Identify which cell holds the provided text, then report its (x, y) central coordinate. 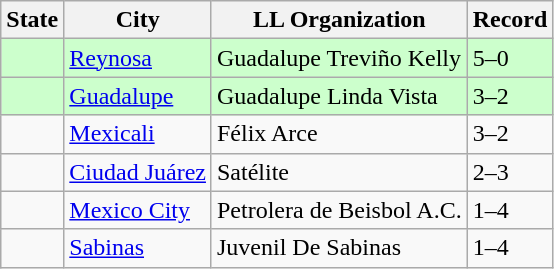
Félix Arce (339, 134)
LL Organization (339, 20)
Mexicali (138, 134)
Guadalupe Linda Vista (339, 96)
Reynosa (138, 58)
2–3 (510, 172)
City (138, 20)
State (32, 20)
Guadalupe Treviño Kelly (339, 58)
Guadalupe (138, 96)
Mexico City (138, 210)
Sabinas (138, 248)
Juvenil De Sabinas (339, 248)
Satélite (339, 172)
5–0 (510, 58)
Ciudad Juárez (138, 172)
Record (510, 20)
Petrolera de Beisbol A.C. (339, 210)
